Output the (x, y) coordinate of the center of the cell containing the given text.  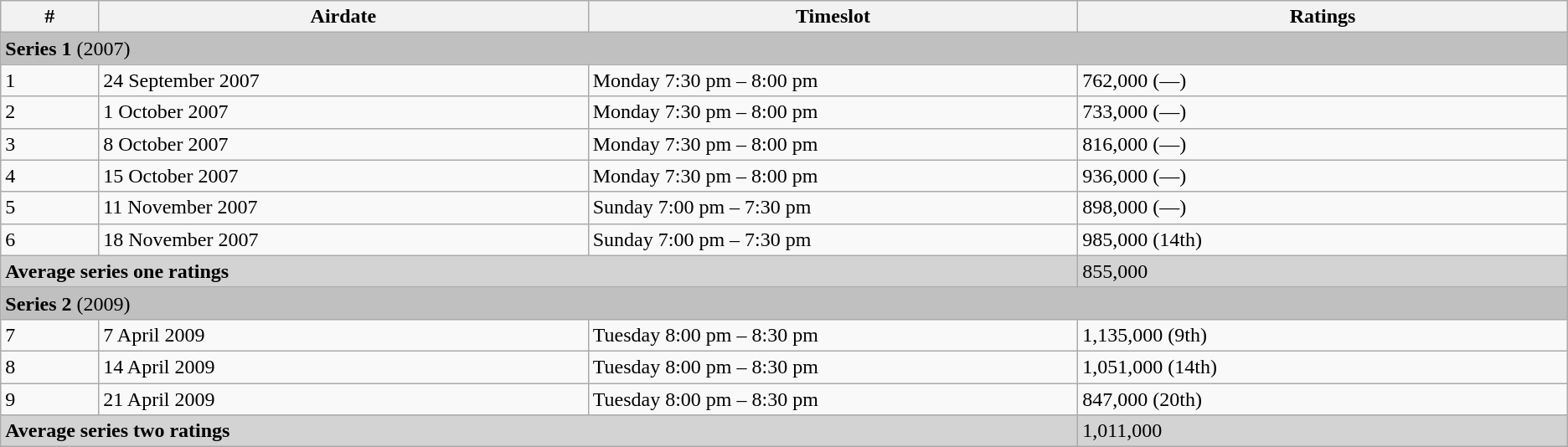
1,051,000 (14th) (1323, 367)
Series 2 (2009) (784, 303)
Series 1 (2007) (784, 49)
Timeslot (833, 17)
936,000 (—) (1323, 176)
1 October 2007 (343, 112)
847,000 (20th) (1323, 399)
6 (50, 239)
3 (50, 144)
762,000 (—) (1323, 80)
855,000 (1323, 271)
1,011,000 (1323, 431)
Airdate (343, 17)
4 (50, 176)
816,000 (—) (1323, 144)
Average series two ratings (539, 431)
1,135,000 (9th) (1323, 335)
# (50, 17)
985,000 (14th) (1323, 239)
15 October 2007 (343, 176)
18 November 2007 (343, 239)
7 (50, 335)
2 (50, 112)
5 (50, 208)
733,000 (—) (1323, 112)
Average series one ratings (539, 271)
11 November 2007 (343, 208)
1 (50, 80)
9 (50, 399)
898,000 (—) (1323, 208)
Ratings (1323, 17)
8 (50, 367)
8 October 2007 (343, 144)
14 April 2009 (343, 367)
7 April 2009 (343, 335)
24 September 2007 (343, 80)
21 April 2009 (343, 399)
